For the text-containing cell, return its midpoint in (X, Y) coordinate format. 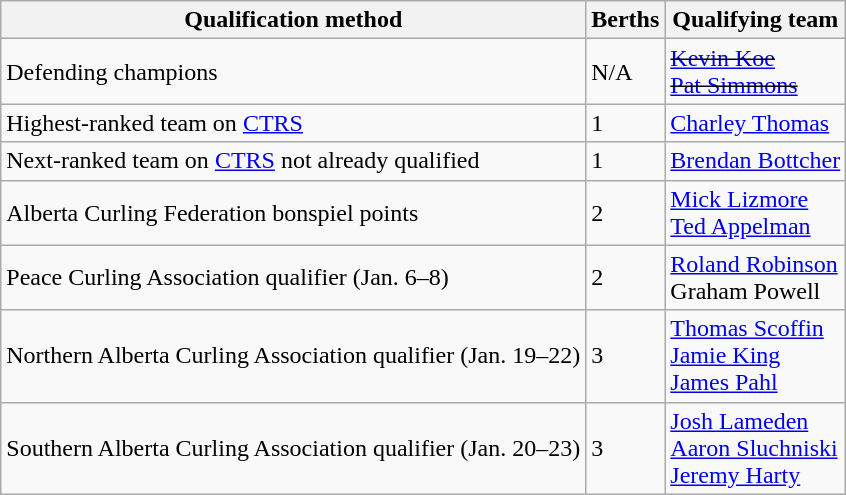
Next-ranked team on CTRS not already qualified (294, 161)
Brendan Bottcher (756, 161)
Mick Lizmore Ted Appelman (756, 212)
Josh Lameden Aaron Sluchniski Jeremy Harty (756, 448)
Alberta Curling Federation bonspiel points (294, 212)
Northern Alberta Curling Association qualifier (Jan. 19–22) (294, 356)
Peace Curling Association qualifier (Jan. 6–8) (294, 278)
N/A (626, 72)
Kevin Koe Pat Simmons (756, 72)
Berths (626, 20)
Defending champions (294, 72)
Thomas Scoffin Jamie King James Pahl (756, 356)
Qualification method (294, 20)
Highest-ranked team on CTRS (294, 123)
Southern Alberta Curling Association qualifier (Jan. 20–23) (294, 448)
Qualifying team (756, 20)
Roland Robinson Graham Powell (756, 278)
Charley Thomas (756, 123)
